For the text-containing cell, return its midpoint in (X, Y) coordinate format. 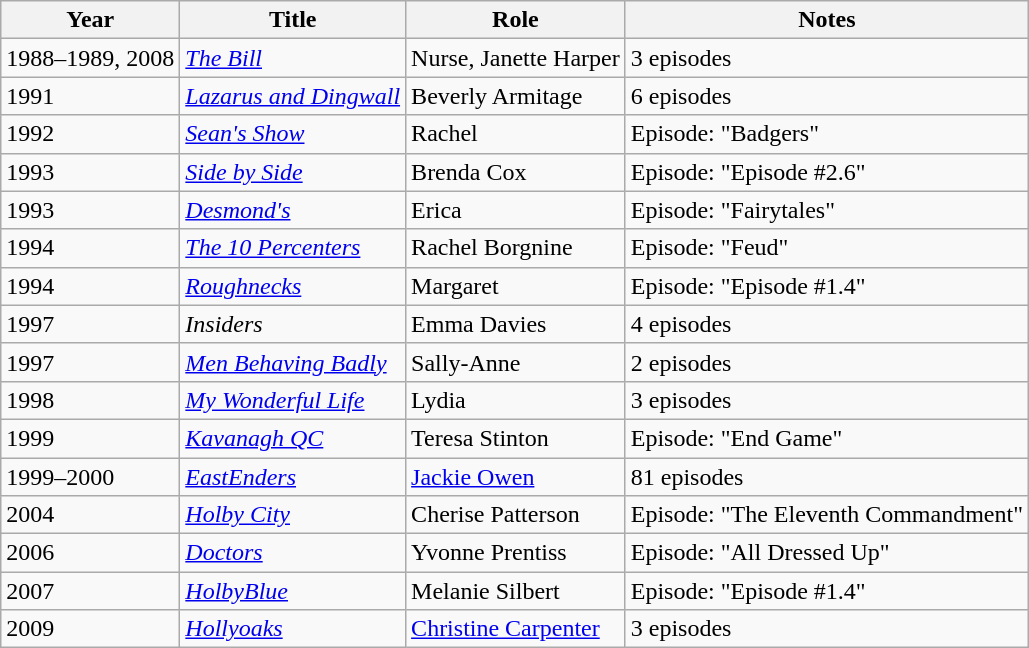
Erica (516, 210)
Insiders (293, 324)
Notes (826, 20)
EastEnders (293, 477)
Side by Side (293, 172)
Episode: "Fairytales" (826, 210)
Desmond's (293, 210)
1988–1989, 2008 (90, 58)
Melanie Silbert (516, 591)
1991 (90, 96)
Beverly Armitage (516, 96)
The Bill (293, 58)
Jackie Owen (516, 477)
Christine Carpenter (516, 629)
6 episodes (826, 96)
2007 (90, 591)
Role (516, 20)
The 10 Percenters (293, 248)
2009 (90, 629)
Brenda Cox (516, 172)
81 episodes (826, 477)
1999–2000 (90, 477)
Sally-Anne (516, 362)
Men Behaving Badly (293, 362)
2 episodes (826, 362)
Episode: "The Eleventh Commandment" (826, 515)
Hollyoaks (293, 629)
Sean's Show (293, 134)
Doctors (293, 553)
Episode: "Feud" (826, 248)
Emma Davies (516, 324)
HolbyBlue (293, 591)
Cherise Patterson (516, 515)
Episode: "All Dressed Up" (826, 553)
My Wonderful Life (293, 400)
4 episodes (826, 324)
2004 (90, 515)
Yvonne Prentiss (516, 553)
1998 (90, 400)
Kavanagh QC (293, 438)
Holby City (293, 515)
2006 (90, 553)
Teresa Stinton (516, 438)
Lazarus and Dingwall (293, 96)
Episode: "Episode #2.6" (826, 172)
Rachel (516, 134)
Episode: "Badgers" (826, 134)
1999 (90, 438)
Title (293, 20)
Roughnecks (293, 286)
Nurse, Janette Harper (516, 58)
Rachel Borgnine (516, 248)
1992 (90, 134)
Year (90, 20)
Episode: "End Game" (826, 438)
Lydia (516, 400)
Margaret (516, 286)
